Identify which cell holds the provided text, then report its (x, y) central coordinate. 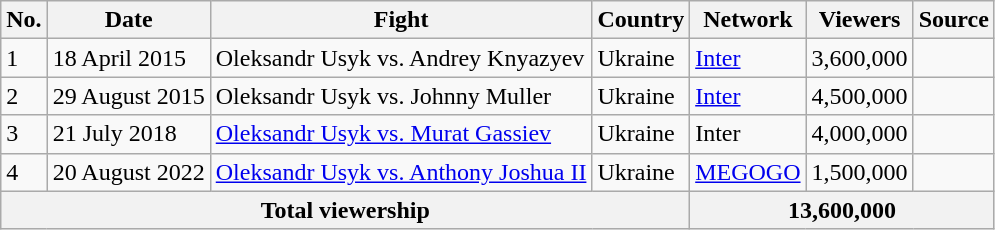
Country (641, 20)
4,000,000 (860, 134)
2 (24, 96)
Source (954, 20)
3,600,000 (860, 58)
1,500,000 (860, 172)
Network (748, 20)
20 August 2022 (128, 172)
18 April 2015 (128, 58)
Fight (401, 20)
No. (24, 20)
Oleksandr Usyk vs. Andrey Knyazyev (401, 58)
4 (24, 172)
1 (24, 58)
29 August 2015 (128, 96)
Total viewership (346, 210)
13,600,000 (842, 210)
Oleksandr Usyk vs. Johnny Muller (401, 96)
Oleksandr Usyk vs. Murat Gassiev (401, 134)
Date (128, 20)
21 July 2018 (128, 134)
4,500,000 (860, 96)
MEGOGO (748, 172)
Oleksandr Usyk vs. Anthony Joshua II (401, 172)
Viewers (860, 20)
3 (24, 134)
